Find where the given text appears and provide that cell's center as [X, Y] coordinate. 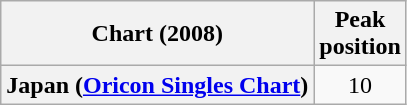
Peak position [360, 34]
Japan (Oricon Singles Chart) [158, 85]
Chart (2008) [158, 34]
10 [360, 85]
